Locate the cell with the specified text and output its (x, y) center coordinate. 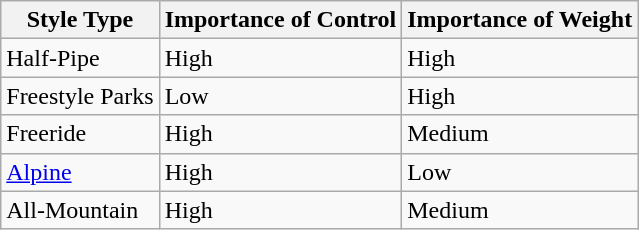
All-Mountain (80, 210)
Half-Pipe (80, 58)
Alpine (80, 172)
Importance of Weight (520, 20)
Freeride (80, 134)
Style Type (80, 20)
Importance of Control (280, 20)
Freestyle Parks (80, 96)
